Output the (X, Y) coordinate of the center of the cell containing the given text.  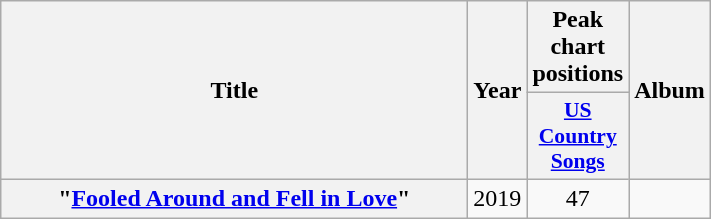
2019 (498, 198)
USCountrySongs (578, 136)
47 (578, 198)
Peakchartpositions (578, 47)
Title (234, 90)
"Fooled Around and Fell in Love" (234, 198)
Album (670, 90)
Year (498, 90)
